Pinpoint the cell where the given text exists, returning its [X, Y] midpoint coordinate. 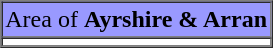
Area of Ayrshire & Arran [136, 20]
